Output the [X, Y] coordinate of the center of the cell containing the given text.  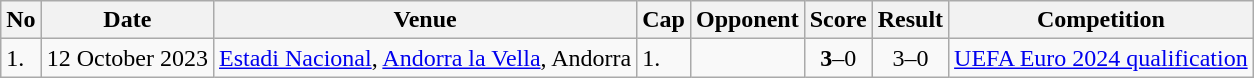
12 October 2023 [127, 58]
Cap [664, 20]
Opponent [747, 20]
Competition [1102, 20]
Score [838, 20]
Estadi Nacional, Andorra la Vella, Andorra [426, 58]
Result [910, 20]
No [21, 20]
Date [127, 20]
Venue [426, 20]
UEFA Euro 2024 qualification [1102, 58]
